From the cell containing the given text, extract its center point as (x, y) coordinate. 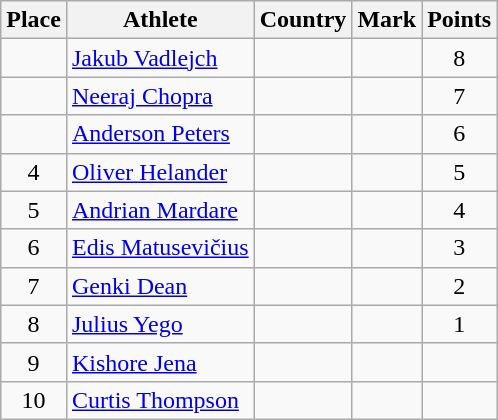
Anderson Peters (160, 134)
Genki Dean (160, 286)
Oliver Helander (160, 172)
1 (460, 324)
Points (460, 20)
9 (34, 362)
Kishore Jena (160, 362)
Curtis Thompson (160, 400)
Neeraj Chopra (160, 96)
Julius Yego (160, 324)
Athlete (160, 20)
10 (34, 400)
2 (460, 286)
Jakub Vadlejch (160, 58)
3 (460, 248)
Mark (387, 20)
Place (34, 20)
Andrian Mardare (160, 210)
Edis Matusevičius (160, 248)
Country (303, 20)
